Scan for the cell matching the given text and deliver its [x, y] coordinate at center. 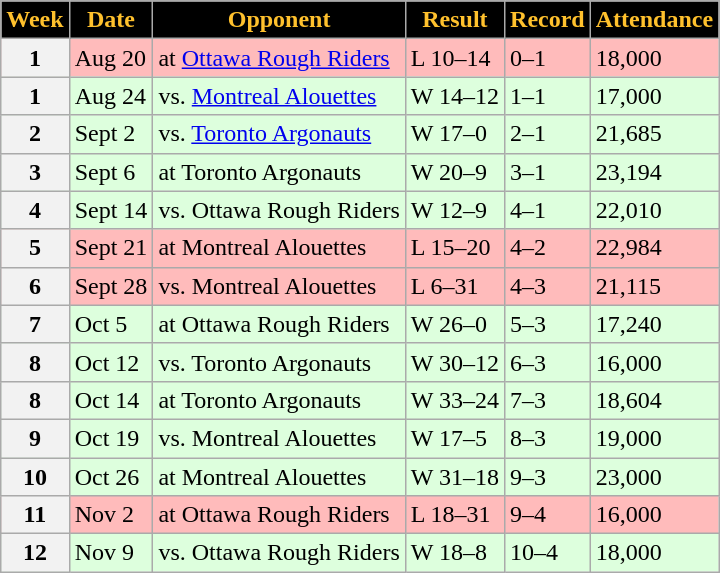
Oct 19 [111, 438]
L 18–31 [454, 515]
3 [35, 172]
5 [35, 248]
4–1 [548, 210]
Oct 26 [111, 477]
4–3 [548, 286]
9–4 [548, 515]
6–3 [548, 362]
W 12–9 [454, 210]
11 [35, 515]
17,000 [654, 96]
Oct 12 [111, 362]
23,194 [654, 172]
W 26–0 [454, 324]
10–4 [548, 553]
W 18–8 [454, 553]
2 [35, 134]
Result [454, 20]
Nov 9 [111, 553]
Aug 20 [111, 58]
Oct 5 [111, 324]
Aug 24 [111, 96]
W 33–24 [454, 400]
Record [548, 20]
19,000 [654, 438]
Sept 14 [111, 210]
22,984 [654, 248]
Sept 21 [111, 248]
7–3 [548, 400]
W 14–12 [454, 96]
W 20–9 [454, 172]
1–1 [548, 96]
W 31–18 [454, 477]
0–1 [548, 58]
W 17–0 [454, 134]
L 15–20 [454, 248]
10 [35, 477]
6 [35, 286]
Sept 6 [111, 172]
9–3 [548, 477]
21,115 [654, 286]
22,010 [654, 210]
W 30–12 [454, 362]
2–1 [548, 134]
4–2 [548, 248]
Nov 2 [111, 515]
4 [35, 210]
Sept 28 [111, 286]
Oct 14 [111, 400]
8–3 [548, 438]
L 10–14 [454, 58]
5–3 [548, 324]
L 6–31 [454, 286]
3–1 [548, 172]
18,604 [654, 400]
Date [111, 20]
Sept 2 [111, 134]
Attendance [654, 20]
17,240 [654, 324]
21,685 [654, 134]
9 [35, 438]
W 17–5 [454, 438]
12 [35, 553]
7 [35, 324]
Opponent [279, 20]
Week [35, 20]
23,000 [654, 477]
